Capture the cell that displays the provided text and extract its [x, y] central coordinate. 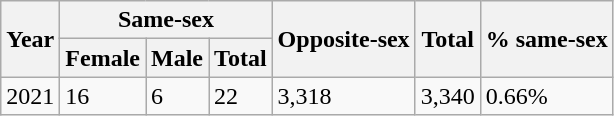
% same-sex [546, 39]
16 [103, 96]
3,340 [448, 96]
Year [30, 39]
Female [103, 58]
Opposite-sex [344, 39]
22 [241, 96]
Same-sex [166, 20]
0.66% [546, 96]
3,318 [344, 96]
6 [178, 96]
2021 [30, 96]
Male [178, 58]
